Capture the cell that displays the provided text and extract its [x, y] central coordinate. 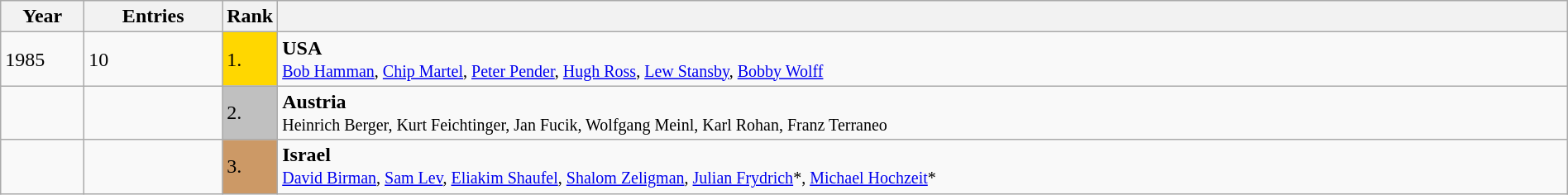
1. [250, 59]
USABob Hamman, Chip Martel, Peter Pender, Hugh Ross, Lew Stansby, Bobby Wolff [923, 59]
AustriaHeinrich Berger, Kurt Feichtinger, Jan Fucik, Wolfgang Meinl, Karl Rohan, Franz Terraneo [923, 112]
Year [43, 17]
3. [250, 167]
Rank [250, 17]
IsraelDavid Birman, Sam Lev, Eliakim Shaufel, Shalom Zeligman, Julian Frydrich*, Michael Hochzeit* [923, 167]
1985 [43, 59]
Entries [154, 17]
2. [250, 112]
10 [154, 59]
